Return the [X, Y] coordinate for the center point of the cell that contains the specified text.  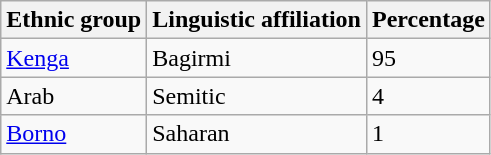
Saharan [257, 134]
Arab [74, 96]
95 [428, 58]
Bagirmi [257, 58]
Linguistic affiliation [257, 20]
Kenga [74, 58]
Semitic [257, 96]
4 [428, 96]
Ethnic group [74, 20]
Borno [74, 134]
Percentage [428, 20]
1 [428, 134]
